From the cell containing the given text, extract its center point as (x, y) coordinate. 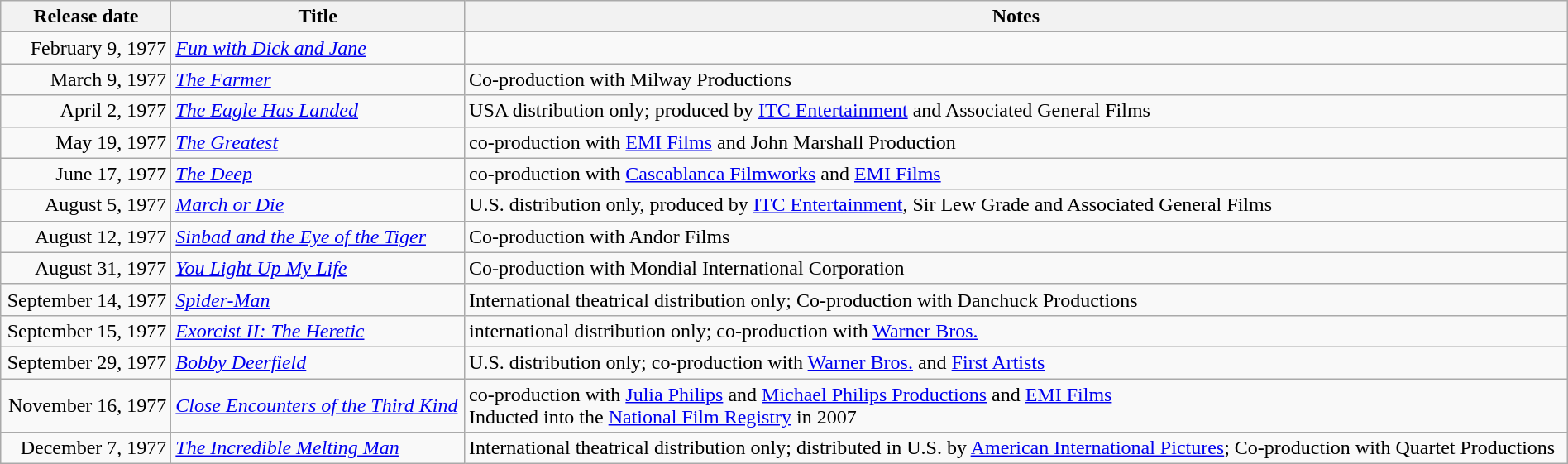
September 14, 1977 (86, 299)
September 29, 1977 (86, 362)
International theatrical distribution only; Co-production with Danchuck Productions (1016, 299)
February 9, 1977 (86, 48)
Exorcist II: The Heretic (318, 331)
The Eagle Has Landed (318, 111)
Release date (86, 17)
Close Encounters of the Third Kind (318, 405)
May 19, 1977 (86, 142)
April 2, 1977 (86, 111)
November 16, 1977 (86, 405)
Spider-Man (318, 299)
USA distribution only; produced by ITC Entertainment and Associated General Films (1016, 111)
U.S. distribution only, produced by ITC Entertainment, Sir Lew Grade and Associated General Films (1016, 205)
March or Die (318, 205)
Bobby Deerfield (318, 362)
The Greatest (318, 142)
U.S. distribution only; co-production with Warner Bros. and First Artists (1016, 362)
August 5, 1977 (86, 205)
The Incredible Melting Man (318, 448)
Title (318, 17)
International theatrical distribution only; distributed in U.S. by American International Pictures; Co-production with Quartet Productions (1016, 448)
Sinbad and the Eye of the Tiger (318, 237)
Co-production with Mondial International Corporation (1016, 268)
international distribution only; co-production with Warner Bros. (1016, 331)
co-production with EMI Films and John Marshall Production (1016, 142)
December 7, 1977 (86, 448)
Co-production with Milway Productions (1016, 79)
August 12, 1977 (86, 237)
Fun with Dick and Jane (318, 48)
August 31, 1977 (86, 268)
September 15, 1977 (86, 331)
The Deep (318, 174)
Notes (1016, 17)
co-production with Julia Philips and Michael Philips Productions and EMI FilmsInducted into the National Film Registry in 2007 (1016, 405)
The Farmer (318, 79)
You Light Up My Life (318, 268)
March 9, 1977 (86, 79)
Co-production with Andor Films (1016, 237)
June 17, 1977 (86, 174)
co-production with Cascablanca Filmworks and EMI Films (1016, 174)
